Return (X, Y) of the center of cell containing provided text 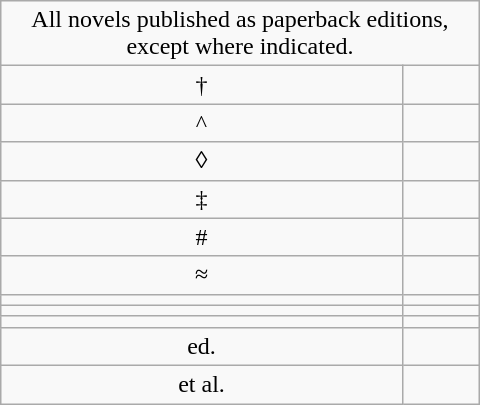
All novels published as paperback editions, except where indicated. (240, 34)
‡ (202, 199)
≈ (202, 275)
^ (202, 123)
◊ (202, 161)
† (202, 85)
ed. (202, 346)
et al. (202, 384)
# (202, 237)
